Pinpoint the cell where the given text exists, returning its (X, Y) midpoint coordinate. 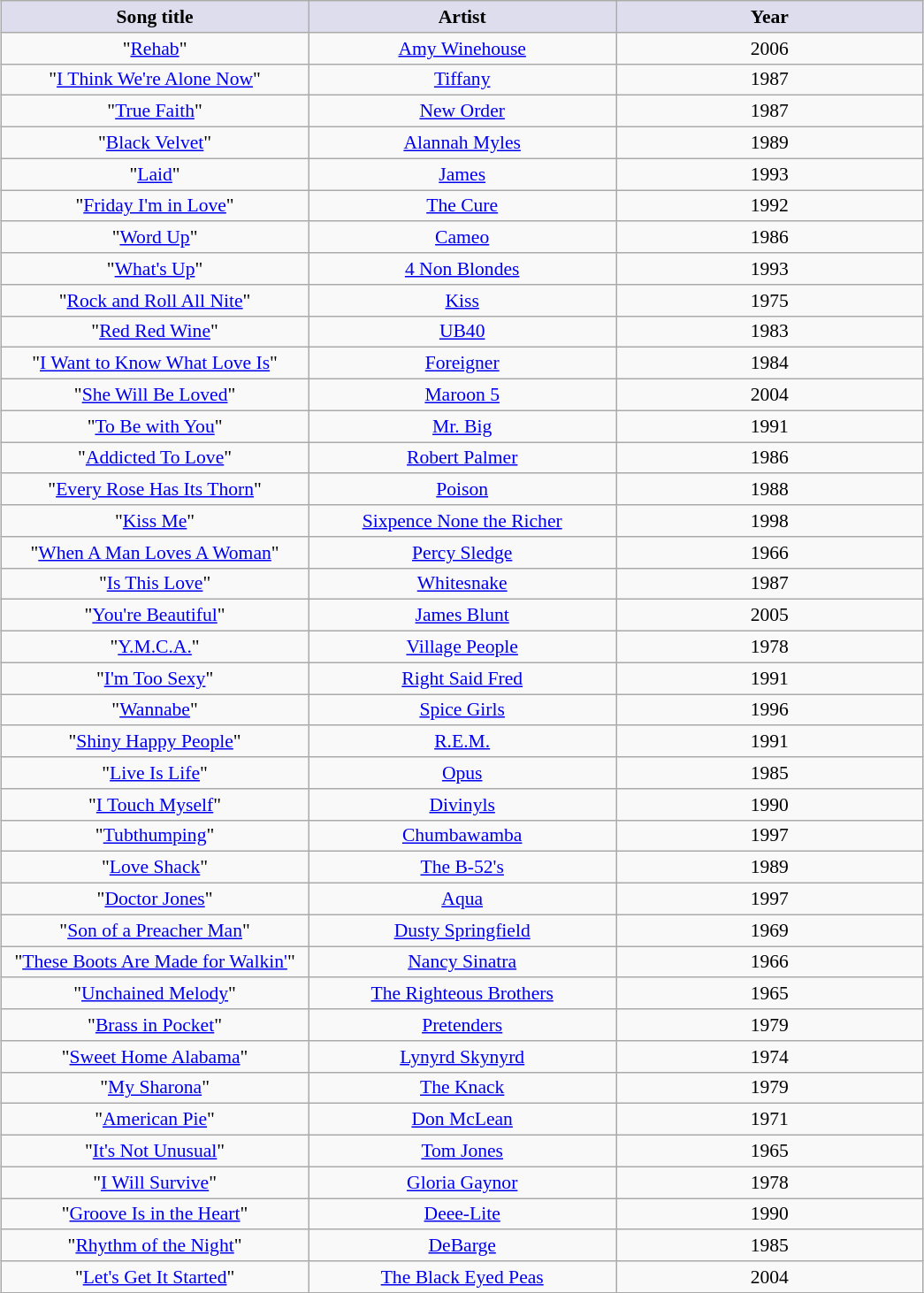
"Love Shack" (155, 868)
Spice Girls (462, 709)
Village People (462, 646)
"To Be with You" (155, 426)
"Sweet Home Alabama" (155, 1056)
1984 (769, 363)
1971 (769, 1120)
"Groove Is in the Heart" (155, 1213)
"American Pie" (155, 1120)
2006 (769, 48)
Tom Jones (462, 1151)
"True Faith" (155, 111)
Gloria Gaynor (462, 1182)
"You're Beautiful" (155, 616)
James (462, 174)
4 Non Blondes (462, 269)
"Unchained Melody" (155, 993)
Year (769, 17)
Chumbawamba (462, 836)
Pretenders (462, 1025)
Aqua (462, 899)
"Friday I'm in Love" (155, 205)
"Is This Love" (155, 584)
Alannah Myles (462, 142)
Dusty Springfield (462, 930)
"Kiss Me" (155, 521)
"Tubthumping" (155, 836)
The Righteous Brothers (462, 993)
"Rhythm of the Night" (155, 1245)
Percy Sledge (462, 552)
Sixpence None the Richer (462, 521)
"Addicted To Love" (155, 458)
The Knack (462, 1088)
The B-52's (462, 868)
"Let's Get It Started" (155, 1277)
"Word Up" (155, 237)
"I Want to Know What Love Is" (155, 363)
New Order (462, 111)
1975 (769, 300)
Don McLean (462, 1120)
Opus (462, 773)
"I'm Too Sexy" (155, 678)
Mr. Big (462, 426)
Maroon 5 (462, 394)
"Shiny Happy People" (155, 741)
1996 (769, 709)
Tiffany (462, 80)
"Black Velvet" (155, 142)
"Every Rose Has Its Thorn" (155, 489)
"Y.M.C.A." (155, 646)
"Rehab" (155, 48)
Kiss (462, 300)
1992 (769, 205)
"I Think We're Alone Now" (155, 80)
Divinyls (462, 804)
"Son of a Preacher Man" (155, 930)
Artist (462, 17)
DeBarge (462, 1245)
Nancy Sinatra (462, 962)
1974 (769, 1056)
1988 (769, 489)
Foreigner (462, 363)
Deee-Lite (462, 1213)
The Black Eyed Peas (462, 1277)
"Live Is Life" (155, 773)
1998 (769, 521)
Cameo (462, 237)
"Rock and Roll All Nite" (155, 300)
The Cure (462, 205)
"These Boots Are Made for Walkin'" (155, 962)
"Doctor Jones" (155, 899)
"It's Not Unusual" (155, 1151)
"What's Up" (155, 269)
1983 (769, 332)
Song title (155, 17)
"She Will Be Loved" (155, 394)
Amy Winehouse (462, 48)
James Blunt (462, 616)
"I Touch Myself" (155, 804)
"Wannabe" (155, 709)
"I Will Survive" (155, 1182)
"When A Man Loves A Woman" (155, 552)
Robert Palmer (462, 458)
Whitesnake (462, 584)
UB40 (462, 332)
"My Sharona" (155, 1088)
"Red Red Wine" (155, 332)
1969 (769, 930)
"Laid" (155, 174)
2005 (769, 616)
Right Said Fred (462, 678)
Lynyrd Skynyrd (462, 1056)
"Brass in Pocket" (155, 1025)
Poison (462, 489)
R.E.M. (462, 741)
